Return the (X, Y) coordinate for the center point of the cell that contains the specified text.  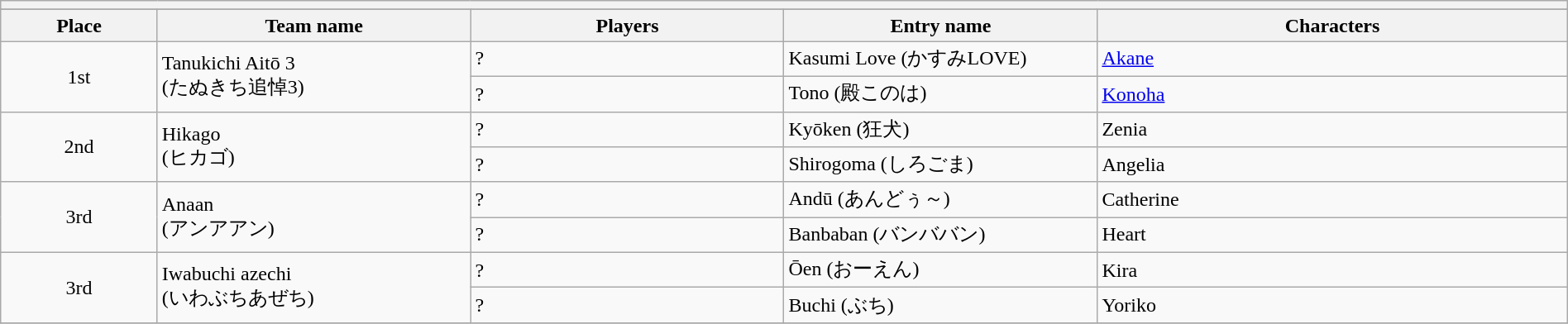
Iwabuchi azechi(いわぶちあぜち) (314, 288)
Buchi (ぶち) (941, 306)
Kyōken (狂犬) (941, 129)
Anaan(アンアアン) (314, 217)
Kasumi Love (かすみLOVE) (941, 60)
Kira (1332, 269)
Ōen (おーえん) (941, 269)
Angelia (1332, 165)
Team name (314, 26)
Catherine (1332, 200)
Characters (1332, 26)
Banbaban (バンババン) (941, 235)
1st (79, 76)
Konoha (1332, 94)
Shirogoma (しろごま) (941, 165)
Yoriko (1332, 306)
Tanukichi Aitō 3(たぬきち追悼3) (314, 76)
Akane (1332, 60)
Entry name (941, 26)
Hikago(ヒカゴ) (314, 147)
Andū (あんどぅ～) (941, 200)
2nd (79, 147)
Place (79, 26)
Tono (殿このは) (941, 94)
Heart (1332, 235)
Zenia (1332, 129)
Players (627, 26)
